Identify which cell holds the provided text, then report its (x, y) central coordinate. 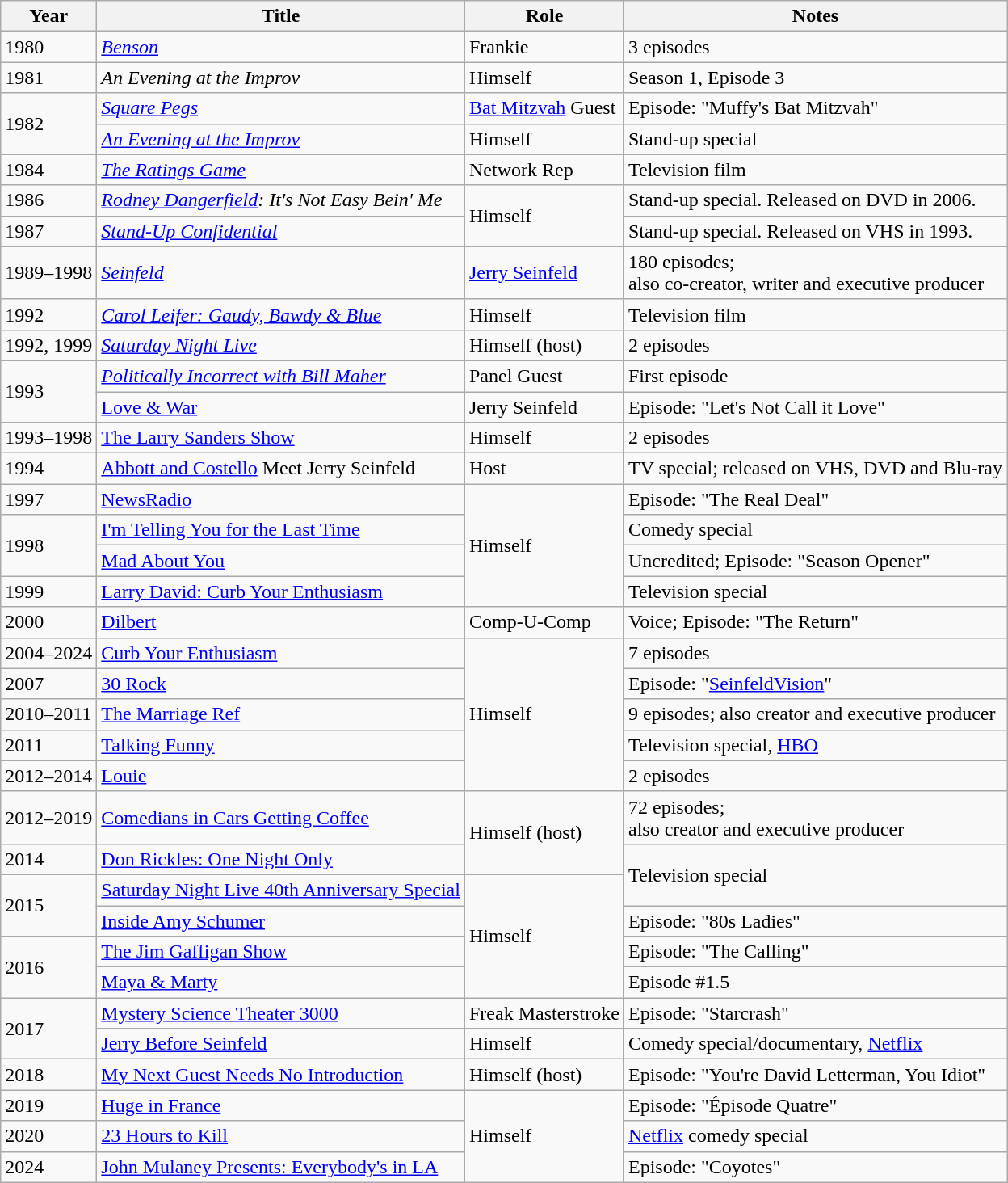
Louie (281, 776)
Mad About You (281, 561)
Episode #1.5 (815, 983)
First episode (815, 376)
Role (544, 16)
The Marriage Ref (281, 714)
Episode: "You're David Letterman, You Idiot" (815, 1075)
2012–2014 (48, 776)
The Ratings Game (281, 170)
Talking Funny (281, 745)
1993–1998 (48, 438)
Notes (815, 16)
Episode: "Starcrash" (815, 1013)
Voice; Episode: "The Return" (815, 622)
9 episodes; also creator and executive producer (815, 714)
Square Pegs (281, 108)
Title (281, 16)
2004–2024 (48, 653)
Benson (281, 47)
Comedy special (815, 530)
Episode: "Coyotes" (815, 1167)
Love & War (281, 406)
I'm Telling You for the Last Time (281, 530)
Episode: "Let's Not Call it Love" (815, 406)
Inside Amy Schumer (281, 920)
Season 1, Episode 3 (815, 78)
Uncredited; Episode: "Season Opener" (815, 561)
Netflix comedy special (815, 1136)
Seinfeld (281, 273)
Larry David: Curb Your Enthusiasm (281, 591)
Stand-up special. Released on DVD in 2006. (815, 200)
2019 (48, 1105)
Abbott and Costello Meet Jerry Seinfeld (281, 469)
Politically Incorrect with Bill Maher (281, 376)
23 Hours to Kill (281, 1136)
Episode: "The Real Deal" (815, 499)
Television special, HBO (815, 745)
Year (48, 16)
1999 (48, 591)
2017 (48, 1029)
2011 (48, 745)
2018 (48, 1075)
Episode: "80s Ladies" (815, 920)
Frankie (544, 47)
2007 (48, 684)
1982 (48, 124)
1998 (48, 545)
Episode: "The Calling" (815, 952)
Dilbert (281, 622)
Huge in France (281, 1105)
1981 (48, 78)
Comedians in Cars Getting Coffee (281, 818)
72 episodes; also creator and executive producer (815, 818)
Episode: "SeinfeldVision" (815, 684)
Freak Masterstroke (544, 1013)
2020 (48, 1136)
2024 (48, 1167)
Host (544, 469)
1989–1998 (48, 273)
Rodney Dangerfield: It's Not Easy Bein' Me (281, 200)
Mystery Science Theater 3000 (281, 1013)
My Next Guest Needs No Introduction (281, 1075)
1992 (48, 314)
Panel Guest (544, 376)
7 episodes (815, 653)
Stand-up special. Released on VHS in 1993. (815, 231)
Saturday Night Live 40th Anniversary Special (281, 890)
180 episodes; also co-creator, writer and executive producer (815, 273)
Bat Mitzvah Guest (544, 108)
John Mulaney Presents: Everybody's in LA (281, 1167)
The Larry Sanders Show (281, 438)
1980 (48, 47)
Network Rep (544, 170)
1997 (48, 499)
Maya & Marty (281, 983)
Comedy special/documentary, Netflix (815, 1044)
The Jim Gaffigan Show (281, 952)
Episode: "Épisode Quatre" (815, 1105)
Carol Leifer: Gaudy, Bawdy & Blue (281, 314)
Jerry Before Seinfeld (281, 1044)
Comp-U-Comp (544, 622)
2016 (48, 967)
1987 (48, 231)
NewsRadio (281, 499)
2015 (48, 905)
2014 (48, 859)
2010–2011 (48, 714)
1993 (48, 391)
Saturday Night Live (281, 345)
3 episodes (815, 47)
TV special; released on VHS, DVD and Blu-ray (815, 469)
Stand-up special (815, 139)
Don Rickles: One Night Only (281, 859)
Curb Your Enthusiasm (281, 653)
Stand-Up Confidential (281, 231)
30 Rock (281, 684)
1984 (48, 170)
1986 (48, 200)
1994 (48, 469)
2000 (48, 622)
1992, 1999 (48, 345)
Episode: "Muffy's Bat Mitzvah" (815, 108)
2012–2019 (48, 818)
